Scan for the cell matching the given text and deliver its (x, y) coordinate at center. 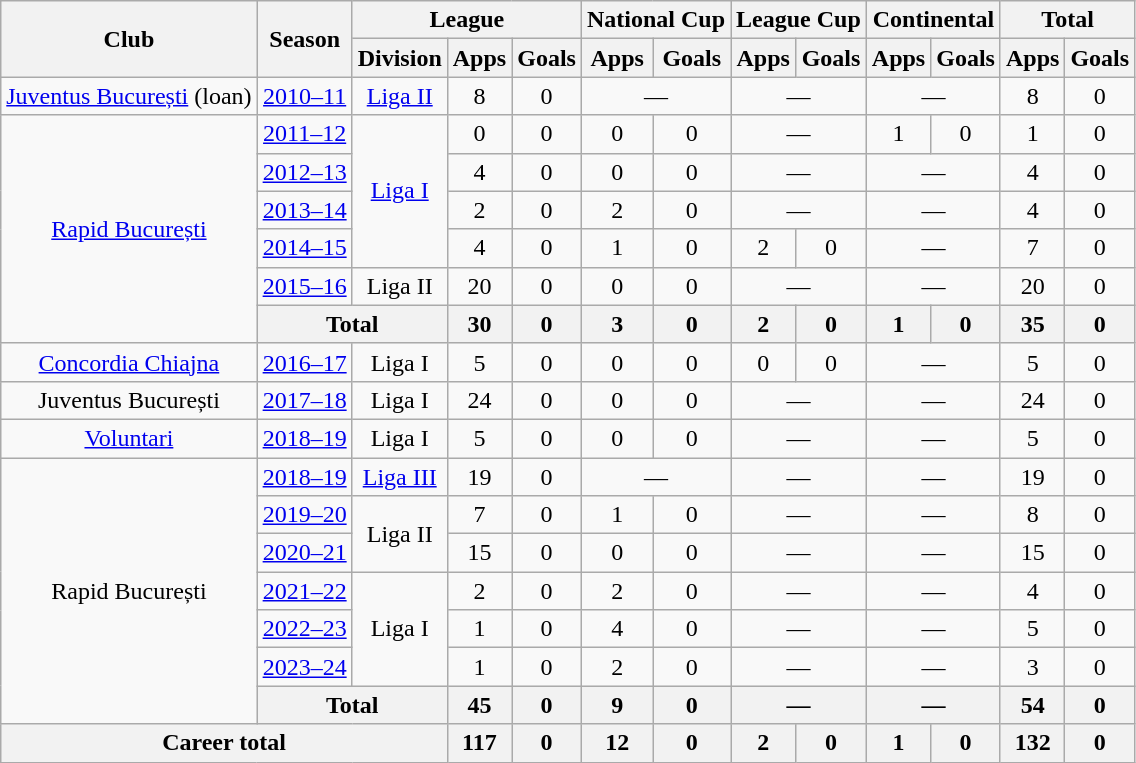
2015–16 (304, 286)
Liga III (400, 477)
Career total (224, 743)
Juventus București (129, 400)
117 (479, 743)
2016–17 (304, 362)
2020–21 (304, 553)
2013–14 (304, 210)
League (466, 20)
National Cup (656, 20)
2012–13 (304, 172)
2023–24 (304, 667)
45 (479, 705)
2014–15 (304, 248)
54 (1032, 705)
2017–18 (304, 400)
2011–12 (304, 134)
132 (1032, 743)
2019–20 (304, 515)
12 (617, 743)
Juventus București (loan) (129, 96)
Division (400, 58)
9 (617, 705)
2021–22 (304, 591)
League Cup (799, 20)
Season (304, 39)
30 (479, 324)
35 (1032, 324)
Concordia Chiajna (129, 362)
Club (129, 39)
Voluntari (129, 438)
2022–23 (304, 629)
Continental (933, 20)
2010–11 (304, 96)
